Return [X, Y] of the center of cell containing provided text 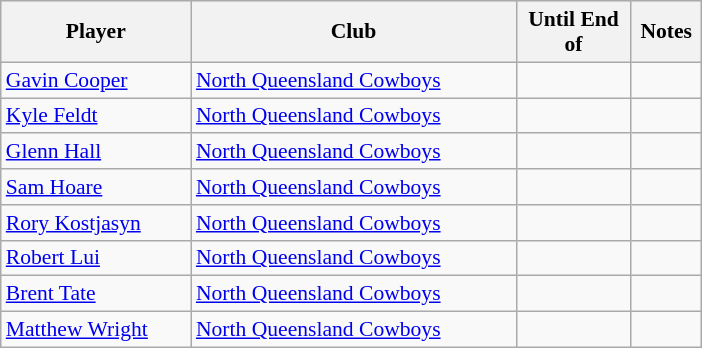
Club [354, 32]
Matthew Wright [96, 330]
Gavin Cooper [96, 80]
Notes [666, 32]
Player [96, 32]
Brent Tate [96, 294]
Glenn Hall [96, 152]
Robert Lui [96, 258]
Sam Hoare [96, 187]
Until End of [574, 32]
Rory Kostjasyn [96, 223]
Kyle Feldt [96, 116]
